Scan for the cell matching the given text and deliver its (x, y) coordinate at center. 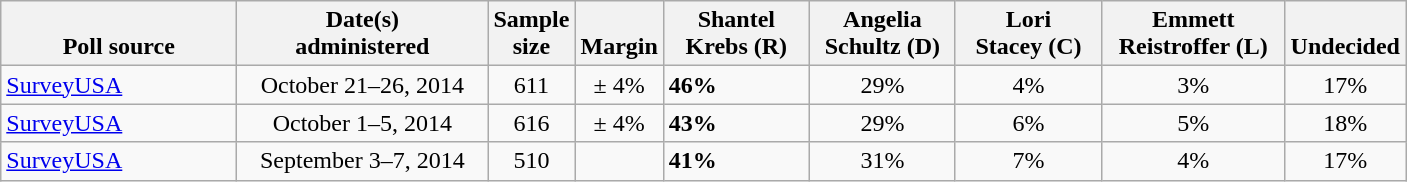
31% (882, 161)
Margin (619, 34)
September 3–7, 2014 (362, 161)
October 21–26, 2014 (362, 85)
3% (1194, 85)
46% (736, 85)
October 1–5, 2014 (362, 123)
Poll source (119, 34)
43% (736, 123)
ShantelKrebs (R) (736, 34)
Samplesize (532, 34)
616 (532, 123)
41% (736, 161)
EmmettReistroffer (L) (1194, 34)
AngeliaSchultz (D) (882, 34)
7% (1028, 161)
Date(s)administered (362, 34)
18% (1345, 123)
LoriStacey (C) (1028, 34)
5% (1194, 123)
6% (1028, 123)
611 (532, 85)
Undecided (1345, 34)
510 (532, 161)
